Scan for the cell matching the given text and deliver its (x, y) coordinate at center. 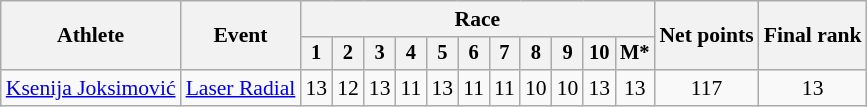
4 (412, 54)
1 (316, 54)
2 (348, 54)
Ksenija Joksimović (91, 88)
M* (634, 54)
Athlete (91, 36)
Final rank (813, 36)
Race (477, 19)
3 (380, 54)
5 (442, 54)
Net points (706, 36)
7 (504, 54)
6 (474, 54)
Laser Radial (241, 88)
12 (348, 88)
8 (536, 54)
Event (241, 36)
117 (706, 88)
9 (568, 54)
